For the text-containing cell, return its midpoint in (x, y) coordinate format. 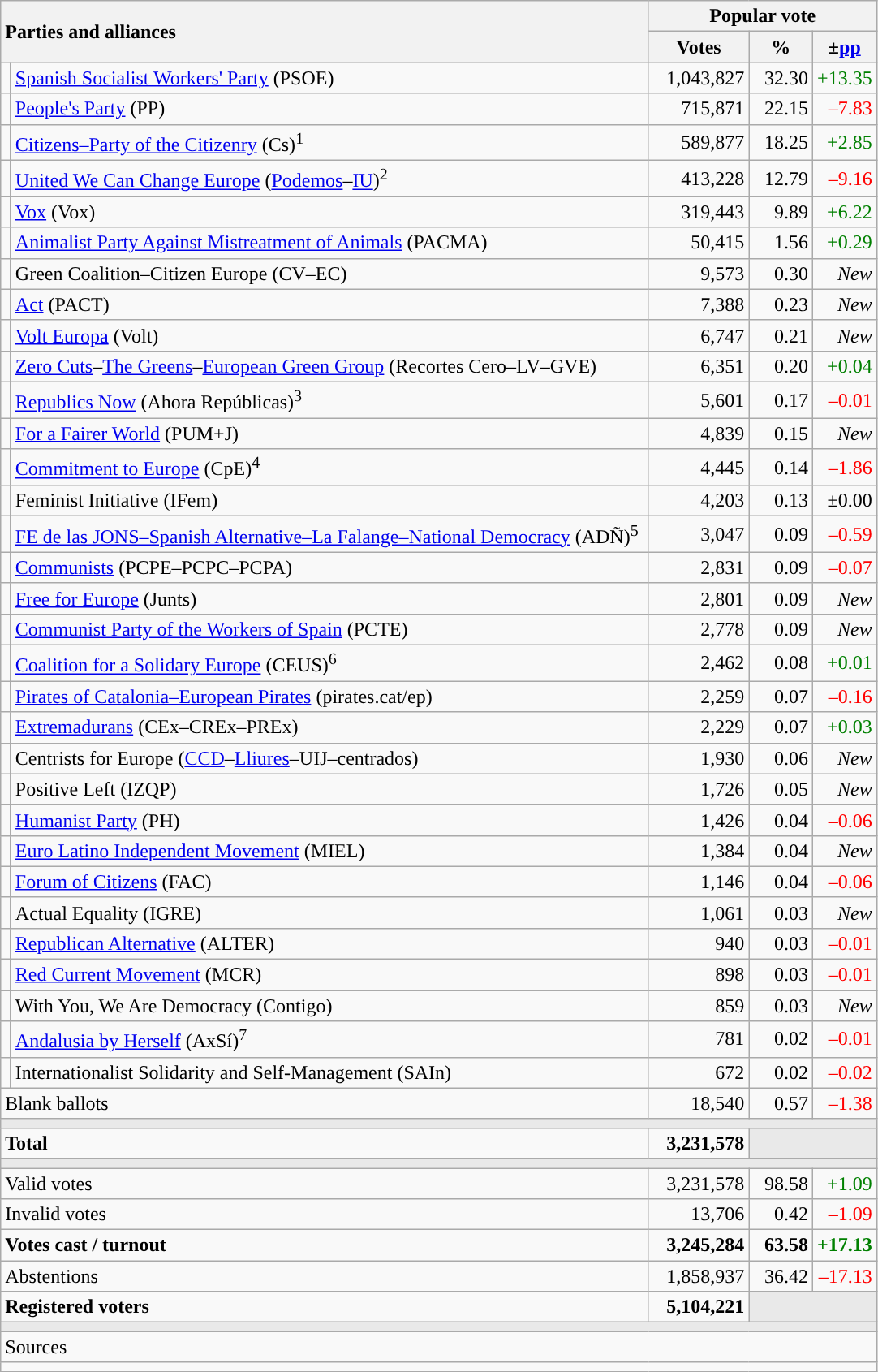
12.79 (781, 179)
Parties and alliances (325, 32)
2,831 (699, 567)
940 (699, 944)
Act (PACT) (329, 304)
Red Current Movement (MCR) (329, 975)
1,930 (699, 758)
898 (699, 975)
5,601 (699, 399)
+0.01 (844, 662)
13,706 (699, 1215)
United We Can Change Europe (Podemos–IU)2 (329, 179)
9.89 (781, 212)
Invalid votes (325, 1215)
+0.03 (844, 727)
–0.59 (844, 534)
18.25 (781, 143)
Communists (PCPE–PCPC–PCPA) (329, 567)
9,573 (699, 274)
Popular vote (763, 16)
18,540 (699, 1103)
Republican Alternative (ALTER) (329, 944)
0.30 (781, 274)
0.08 (781, 662)
1,043,827 (699, 78)
2,801 (699, 598)
2,229 (699, 727)
–17.13 (844, 1276)
0.57 (781, 1103)
1,384 (699, 851)
0.15 (781, 434)
Humanist Party (PH) (329, 820)
63.58 (781, 1245)
Communist Party of the Workers of Spain (PCTE) (329, 629)
+2.85 (844, 143)
Votes (699, 47)
Citizens–Party of the Citizenry (Cs)1 (329, 143)
Animalist Party Against Mistreatment of Animals (PACMA) (329, 243)
589,877 (699, 143)
1,858,937 (699, 1276)
Sources (438, 1347)
0.23 (781, 304)
1,726 (699, 789)
Republics Now (Ahora Repúblicas)3 (329, 399)
781 (699, 1039)
People's Party (PP) (329, 109)
Votes cast / turnout (325, 1245)
0.14 (781, 468)
4,839 (699, 434)
Euro Latino Independent Movement (MIEL) (329, 851)
0.17 (781, 399)
3,245,284 (699, 1245)
859 (699, 1006)
0.05 (781, 789)
0.20 (781, 366)
50,415 (699, 243)
36.42 (781, 1276)
Vox (Vox) (329, 212)
±0.00 (844, 501)
Centrists for Europe (CCD–Lliures–UIJ–centrados) (329, 758)
Abstentions (325, 1276)
Commitment to Europe (CpE)4 (329, 468)
413,228 (699, 179)
Internationalist Solidarity and Self-Management (SAIn) (329, 1072)
–1.86 (844, 468)
1.56 (781, 243)
% (781, 47)
2,259 (699, 697)
672 (699, 1072)
FE de las JONS–Spanish Alternative–La Falange–National Democracy (ADÑ)5 (329, 534)
–0.16 (844, 697)
Free for Europe (Junts) (329, 598)
32.30 (781, 78)
0.06 (781, 758)
+1.09 (844, 1184)
1,146 (699, 882)
0.21 (781, 335)
3,047 (699, 534)
–9.16 (844, 179)
+0.29 (844, 243)
Pirates of Catalonia–European Pirates (pirates.cat/ep) (329, 697)
Coalition for a Solidary Europe (CEUS)6 (329, 662)
6,747 (699, 335)
5,104,221 (699, 1307)
Forum of Citizens (FAC) (329, 882)
Registered voters (325, 1307)
1,426 (699, 820)
98.58 (781, 1184)
1,061 (699, 913)
6,351 (699, 366)
Zero Cuts–The Greens–European Green Group (Recortes Cero–LV–GVE) (329, 366)
+17.13 (844, 1245)
Blank ballots (325, 1103)
2,778 (699, 629)
–7.83 (844, 109)
4,203 (699, 501)
7,388 (699, 304)
±pp (844, 47)
Extremadurans (CEx–CREx–PREx) (329, 727)
Feminist Initiative (IFem) (329, 501)
Spanish Socialist Workers' Party (PSOE) (329, 78)
Total (325, 1143)
Positive Left (IZQP) (329, 789)
2,462 (699, 662)
Actual Equality (IGRE) (329, 913)
With You, We Are Democracy (Contigo) (329, 1006)
Valid votes (325, 1184)
0.42 (781, 1215)
For a Fairer World (PUM+J) (329, 434)
Andalusia by Herself (AxSí)7 (329, 1039)
+0.04 (844, 366)
22.15 (781, 109)
Green Coalition–Citizen Europe (CV–EC) (329, 274)
4,445 (699, 468)
+13.35 (844, 78)
+6.22 (844, 212)
–0.02 (844, 1072)
–1.38 (844, 1103)
–1.09 (844, 1215)
715,871 (699, 109)
0.13 (781, 501)
–0.07 (844, 567)
Volt Europa (Volt) (329, 335)
319,443 (699, 212)
